Extract the [X, Y] coordinate from the center of the cell holding the provided text.  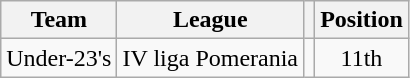
Position [362, 20]
Under-23's [59, 58]
Team [59, 20]
11th [362, 58]
League [210, 20]
IV liga Pomerania [210, 58]
